Find where the given text appears and provide that cell's center as (X, Y) coordinate. 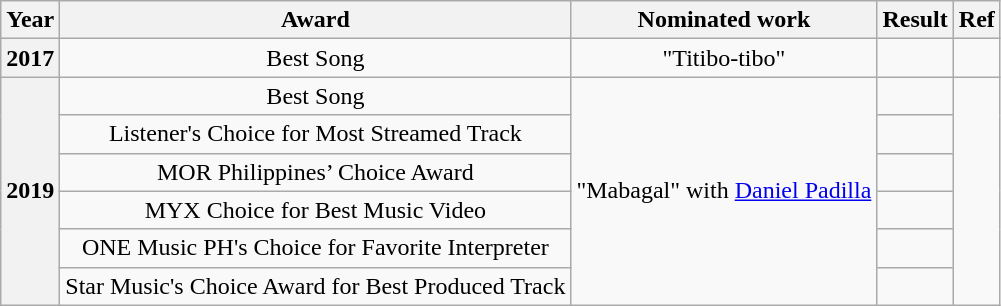
2017 (30, 58)
MYX Choice for Best Music Video (316, 210)
Award (316, 20)
Ref (976, 20)
Star Music's Choice Award for Best Produced Track (316, 286)
Result (915, 20)
"Titibo-tibo" (724, 58)
Nominated work (724, 20)
MOR Philippines’ Choice Award (316, 172)
Listener's Choice for Most Streamed Track (316, 134)
Year (30, 20)
"Mabagal" with Daniel Padilla (724, 191)
2019 (30, 191)
ONE Music PH's Choice for Favorite Interpreter (316, 248)
